Extract the [x, y] coordinate from the center of the cell holding the provided text.  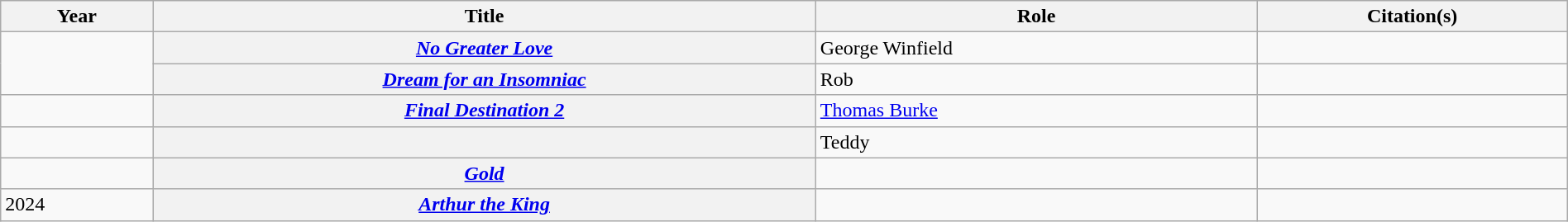
Year [77, 17]
Teddy [1036, 142]
2024 [77, 205]
Rob [1036, 79]
Arthur the King [485, 205]
Citation(s) [1413, 17]
Title [485, 17]
Final Destination 2 [485, 111]
No Greater Love [485, 48]
Gold [485, 173]
Dream for an Insomniac [485, 79]
George Winfield [1036, 48]
Role [1036, 17]
Thomas Burke [1036, 111]
